Detect which cell encompasses the target text, then output its (x, y) center coordinate. 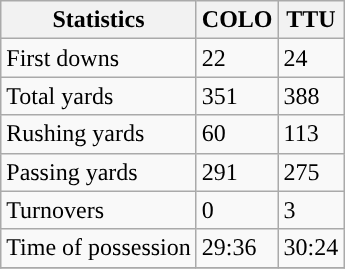
30:24 (311, 248)
Total yards (99, 96)
388 (311, 96)
TTU (311, 20)
60 (237, 134)
Statistics (99, 20)
Passing yards (99, 172)
3 (311, 210)
275 (311, 172)
Time of possession (99, 248)
0 (237, 210)
29:36 (237, 248)
Rushing yards (99, 134)
351 (237, 96)
First downs (99, 58)
COLO (237, 20)
113 (311, 134)
Turnovers (99, 210)
24 (311, 58)
291 (237, 172)
22 (237, 58)
